Return [X, Y] of the center of cell containing provided text 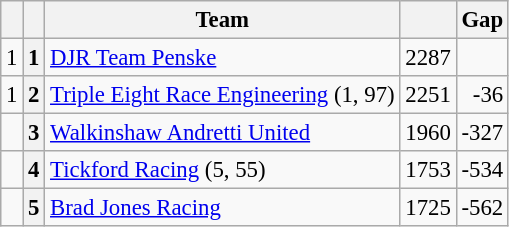
4 [34, 170]
2251 [428, 95]
-36 [482, 95]
Brad Jones Racing [222, 208]
3 [34, 133]
1753 [428, 170]
Team [222, 20]
5 [34, 208]
2 [34, 95]
1725 [428, 208]
-327 [482, 133]
Walkinshaw Andretti United [222, 133]
-534 [482, 170]
Gap [482, 20]
Tickford Racing (5, 55) [222, 170]
1960 [428, 133]
2287 [428, 58]
DJR Team Penske [222, 58]
-562 [482, 208]
Triple Eight Race Engineering (1, 97) [222, 95]
